Scan for the cell matching the given text and deliver its (x, y) coordinate at center. 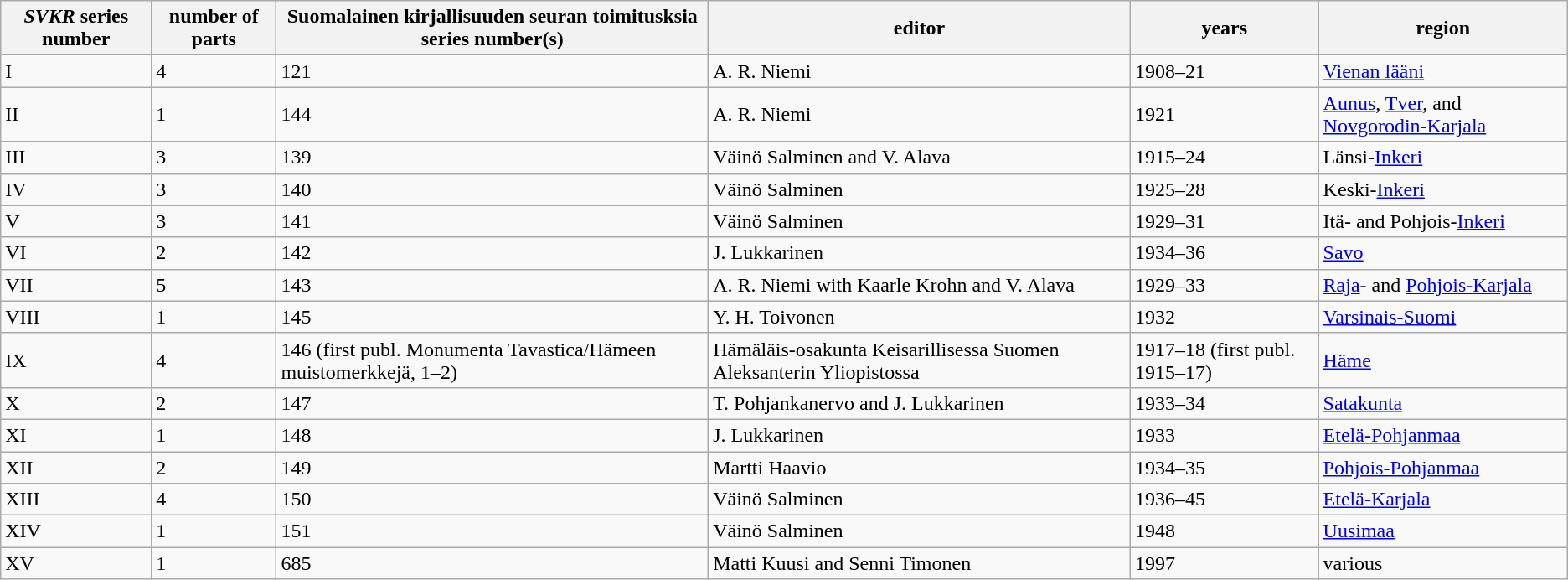
141 (493, 221)
148 (493, 435)
1936–45 (1225, 500)
Aunus, Tver, and Novgorodin-Karjala (1442, 114)
IV (76, 189)
1917–18 (first publ. 1915–17) (1225, 360)
1934–35 (1225, 467)
Pohjois-Pohjanmaa (1442, 467)
151 (493, 531)
149 (493, 467)
Martti Haavio (920, 467)
5 (214, 285)
Häme (1442, 360)
146 (first publ. Monumenta Tavastica/Hämeen muistomerkkejä, 1–2) (493, 360)
Väinö Salminen and V. Alava (920, 158)
1929–33 (1225, 285)
1933 (1225, 435)
143 (493, 285)
Suomalainen kirjallisuuden seuran toimitusksia series number(s) (493, 28)
Varsinais-Suomi (1442, 317)
VII (76, 285)
III (76, 158)
150 (493, 500)
region (1442, 28)
VIII (76, 317)
142 (493, 253)
editor (920, 28)
Y. H. Toivonen (920, 317)
1997 (1225, 563)
IX (76, 360)
XIV (76, 531)
SVKR series number (76, 28)
XII (76, 467)
number of parts (214, 28)
Länsi-Inkeri (1442, 158)
Satakunta (1442, 403)
Keski-Inkeri (1442, 189)
V (76, 221)
Etelä-Pohjanmaa (1442, 435)
I (76, 71)
1929–31 (1225, 221)
1932 (1225, 317)
147 (493, 403)
II (76, 114)
VI (76, 253)
Matti Kuusi and Senni Timonen (920, 563)
Hämäläis-osakunta Keisarillisessa Suomen Aleksanterin Yliopistossa (920, 360)
139 (493, 158)
1934–36 (1225, 253)
Vienan lääni (1442, 71)
various (1442, 563)
years (1225, 28)
1908–21 (1225, 71)
1921 (1225, 114)
145 (493, 317)
Raja- and Pohjois-Karjala (1442, 285)
A. R. Niemi with Kaarle Krohn and V. Alava (920, 285)
140 (493, 189)
121 (493, 71)
X (76, 403)
XV (76, 563)
1925–28 (1225, 189)
XI (76, 435)
144 (493, 114)
1915–24 (1225, 158)
T. Pohjankanervo and J. Lukkarinen (920, 403)
1948 (1225, 531)
XIII (76, 500)
1933–34 (1225, 403)
Savo (1442, 253)
Etelä-Karjala (1442, 500)
Uusimaa (1442, 531)
685 (493, 563)
Itä- and Pohjois-Inkeri (1442, 221)
